Return (X, Y) of the center of cell containing provided text 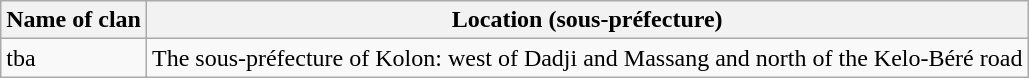
tba (74, 58)
The sous-préfecture of Kolon: west of Dadji and Massang and north of the Kelo-Béré road (586, 58)
Location (sous-préfecture) (586, 20)
Name of clan (74, 20)
